Return [X, Y] of the center of cell containing provided text 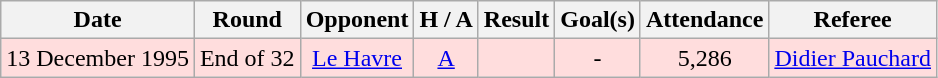
A [446, 58]
H / A [446, 20]
Didier Pauchard [853, 58]
Round [247, 20]
13 December 1995 [98, 58]
Goal(s) [598, 20]
5,286 [704, 58]
Date [98, 20]
End of 32 [247, 58]
- [598, 58]
Opponent [357, 20]
Attendance [704, 20]
Referee [853, 20]
Le Havre [357, 58]
Result [516, 20]
